Identify which cell holds the provided text, then report its [x, y] central coordinate. 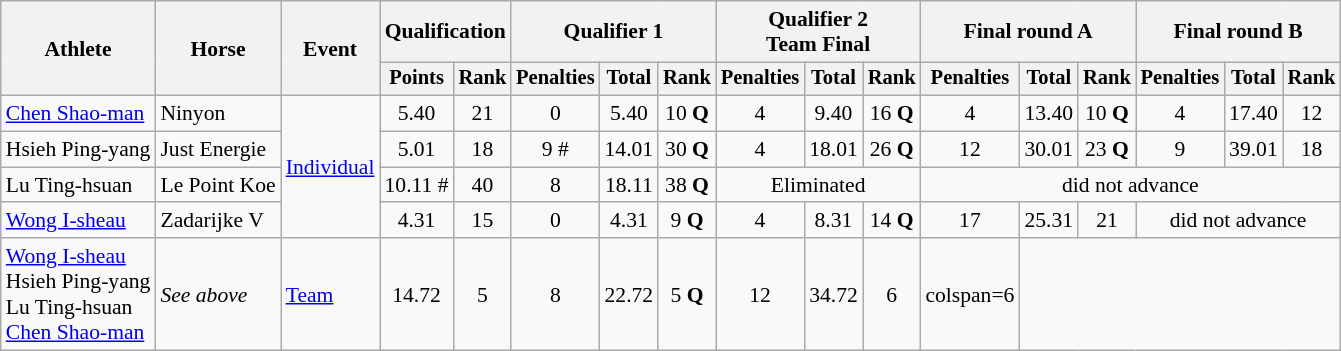
Final round A [1028, 32]
15 [483, 221]
6 [892, 294]
5 Q [687, 294]
14.01 [628, 150]
8.31 [834, 221]
Le Point Koe [218, 185]
25.31 [1048, 221]
Final round B [1238, 32]
26 Q [892, 150]
Horse [218, 48]
16 Q [892, 114]
Points [417, 79]
Hsieh Ping-yang [78, 150]
5 [483, 294]
See above [218, 294]
39.01 [1254, 150]
22.72 [628, 294]
Athlete [78, 48]
Qualifier 2Team Final [818, 32]
Qualification [446, 32]
Qualifier 1 [614, 32]
38 Q [687, 185]
colspan=6 [970, 294]
Individual [330, 167]
23 Q [1107, 150]
18.11 [628, 185]
17.40 [1254, 114]
14 Q [892, 221]
18.01 [834, 150]
9 Q [687, 221]
Just Energie [218, 150]
9.40 [834, 114]
14.72 [417, 294]
30 Q [687, 150]
5.01 [417, 150]
13.40 [1048, 114]
17 [970, 221]
9 [1180, 150]
40 [483, 185]
34.72 [834, 294]
9 # [555, 150]
Lu Ting-hsuan [78, 185]
Ninyon [218, 114]
Zadarijke V [218, 221]
Team [330, 294]
Event [330, 48]
Eliminated [818, 185]
Chen Shao-man [78, 114]
Wong I-sheau [78, 221]
Wong I-sheauHsieh Ping-yangLu Ting-hsuanChen Shao-man [78, 294]
10.11 # [417, 185]
30.01 [1048, 150]
